Return [x, y] of the center of cell containing provided text 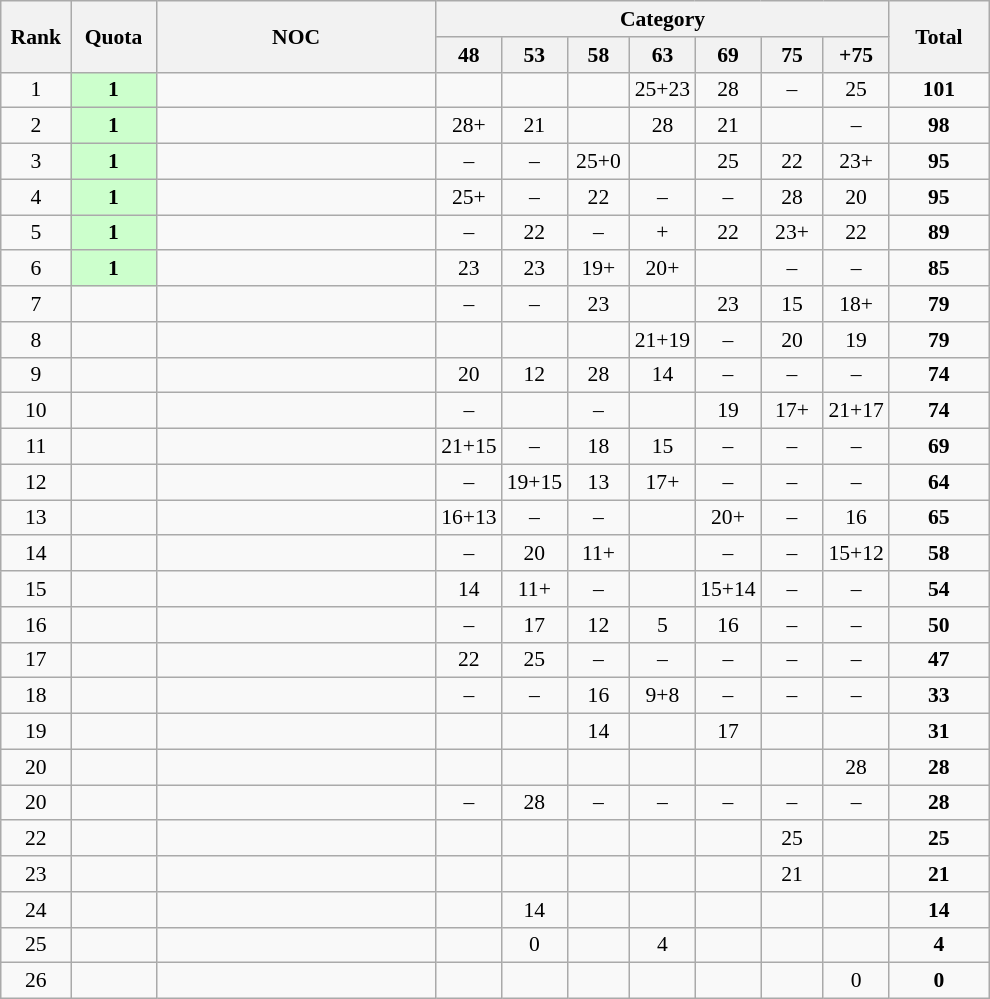
15+12 [856, 554]
28+ [468, 126]
33 [939, 696]
53 [534, 55]
6 [36, 269]
26 [36, 981]
2 [36, 126]
19+ [598, 269]
+75 [856, 55]
63 [662, 55]
9 [36, 375]
21+17 [856, 411]
Rank [36, 36]
21+15 [468, 447]
NOC [296, 36]
89 [939, 233]
18+ [856, 304]
16+13 [468, 518]
25+0 [598, 162]
64 [939, 482]
47 [939, 660]
50 [939, 625]
9+8 [662, 696]
15+14 [728, 589]
25+23 [662, 90]
11 [36, 447]
25+ [468, 197]
54 [939, 589]
Total [939, 36]
101 [939, 90]
Quota [114, 36]
98 [939, 126]
10 [36, 411]
48 [468, 55]
+ [662, 233]
75 [792, 55]
Category [662, 19]
7 [36, 304]
31 [939, 732]
24 [36, 910]
85 [939, 269]
3 [36, 162]
21+19 [662, 340]
19+15 [534, 482]
65 [939, 518]
8 [36, 340]
